Locate the cell with the specified text and output its [X, Y] center coordinate. 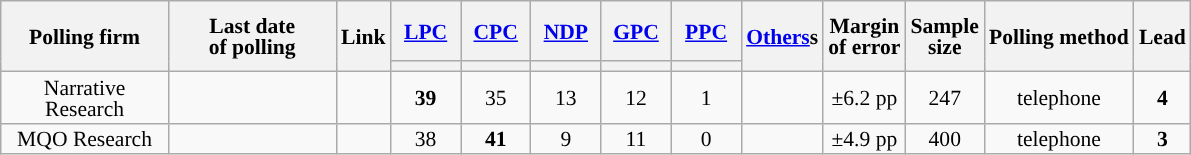
GPC [636, 31]
Polling method [1059, 36]
9 [566, 138]
Last dateof polling [252, 36]
38 [426, 138]
Narrative Research [85, 97]
1 [706, 97]
Marginof error [864, 36]
400 [945, 138]
247 [945, 97]
Lead [1162, 36]
0 [706, 138]
3 [1162, 138]
±4.9 pp [864, 138]
11 [636, 138]
Samplesize [945, 36]
Polling firm [85, 36]
4 [1162, 97]
CPC [496, 31]
13 [566, 97]
PPC [706, 31]
MQO Research [85, 138]
35 [496, 97]
12 [636, 97]
39 [426, 97]
Otherss [782, 36]
±6.2 pp [864, 97]
Link [364, 36]
LPC [426, 31]
41 [496, 138]
NDP [566, 31]
